For the text-containing cell, return its midpoint in [X, Y] coordinate format. 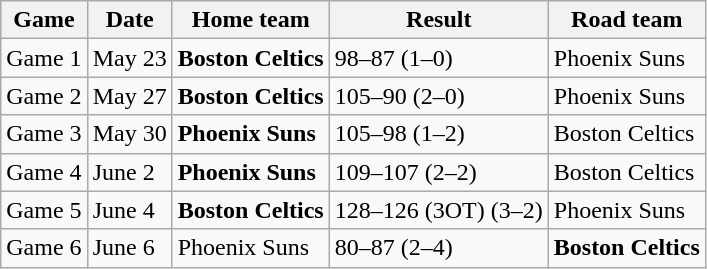
May 27 [130, 96]
Date [130, 20]
Game 2 [44, 96]
Result [438, 20]
105–90 (2–0) [438, 96]
Home team [250, 20]
80–87 (2–4) [438, 248]
109–107 (2–2) [438, 172]
Game 3 [44, 134]
June 2 [130, 172]
May 23 [130, 58]
Game 1 [44, 58]
May 30 [130, 134]
98–87 (1–0) [438, 58]
128–126 (3OT) (3–2) [438, 210]
Game [44, 20]
June 4 [130, 210]
Road team [626, 20]
Game 5 [44, 210]
Game 6 [44, 248]
105–98 (1–2) [438, 134]
June 6 [130, 248]
Game 4 [44, 172]
